Detect which cell encompasses the target text, then output its (x, y) center coordinate. 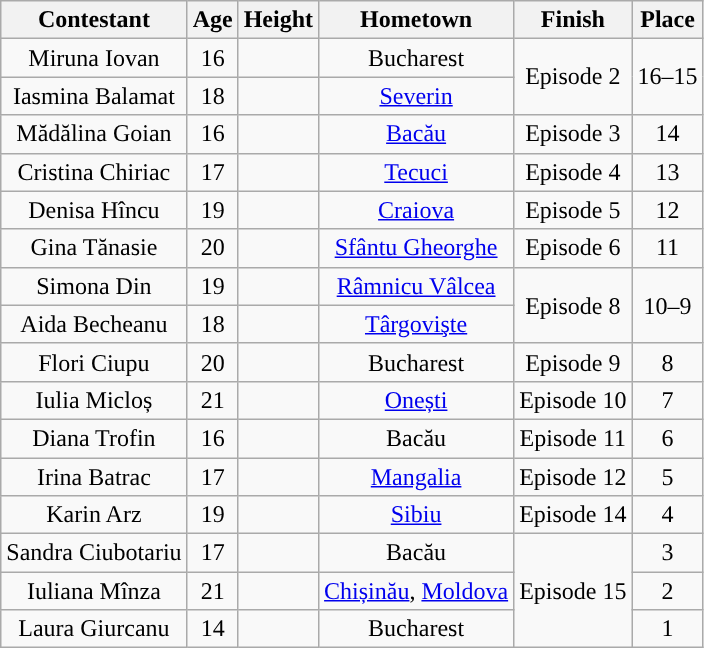
Craiova (416, 210)
13 (668, 172)
Iulia Micloș (94, 400)
Cristina Chiriac (94, 172)
Place (668, 20)
Flori Ciupu (94, 362)
Sandra Ciubotariu (94, 553)
5 (668, 477)
Episode 6 (573, 248)
Târgovişte (416, 324)
Chișinău, Moldova (416, 591)
Sibiu (416, 515)
4 (668, 515)
1 (668, 629)
12 (668, 210)
Episode 4 (573, 172)
6 (668, 438)
Finish (573, 20)
Episode 3 (573, 134)
3 (668, 553)
Mangalia (416, 477)
Episode 5 (573, 210)
Irina Batrac (94, 477)
Episode 15 (573, 591)
Mădălina Goian (94, 134)
Râmnicu Vâlcea (416, 286)
Height (278, 20)
11 (668, 248)
Episode 10 (573, 400)
Age (212, 20)
Iasmina Balamat (94, 96)
Denisa Hîncu (94, 210)
Miruna Iovan (94, 58)
Karin Arz (94, 515)
Diana Trofin (94, 438)
7 (668, 400)
Episode 9 (573, 362)
16–15 (668, 77)
8 (668, 362)
Simona Din (94, 286)
Sfântu Gheorghe (416, 248)
Episode 14 (573, 515)
Severin (416, 96)
Episode 8 (573, 305)
Tecuci (416, 172)
Laura Giurcanu (94, 629)
Contestant (94, 20)
Aida Becheanu (94, 324)
Episode 12 (573, 477)
Gina Tănasie (94, 248)
Onești (416, 400)
Iuliana Mînza (94, 591)
Episode 11 (573, 438)
Hometown (416, 20)
Episode 2 (573, 77)
10–9 (668, 305)
2 (668, 591)
